From the cell containing the given text, extract its center point as (X, Y) coordinate. 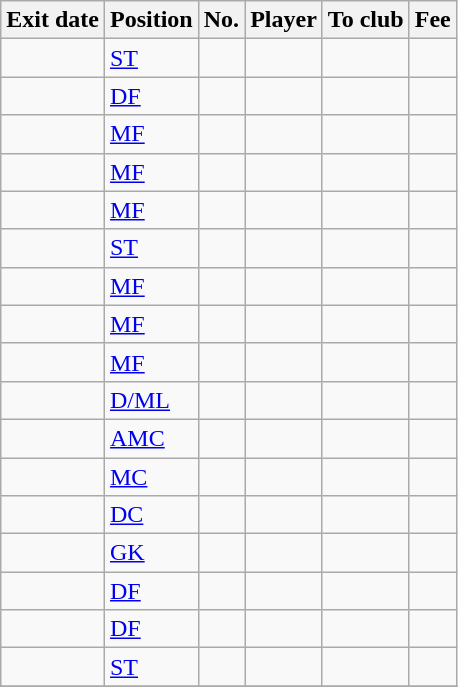
Exit date (53, 20)
Fee (432, 20)
DC (151, 515)
Position (151, 20)
D/ML (151, 400)
AMC (151, 438)
To club (366, 20)
MC (151, 477)
Player (284, 20)
No. (221, 20)
GK (151, 553)
